Return the (X, Y) coordinate for the center point of the cell that contains the specified text.  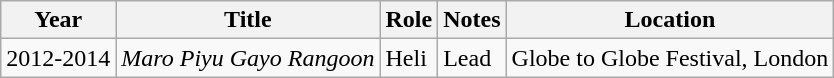
Year (58, 20)
Notes (472, 20)
Role (409, 20)
Heli (409, 58)
Maro Piyu Gayo Rangoon (248, 58)
Globe to Globe Festival, London (670, 58)
Location (670, 20)
Title (248, 20)
Lead (472, 58)
2012-2014 (58, 58)
